Provide the (x, y) coordinate of the cell's center where the given text is located.  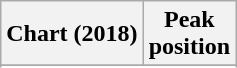
Peakposition (189, 34)
Chart (2018) (72, 34)
